Return [x, y] of the center of cell containing provided text 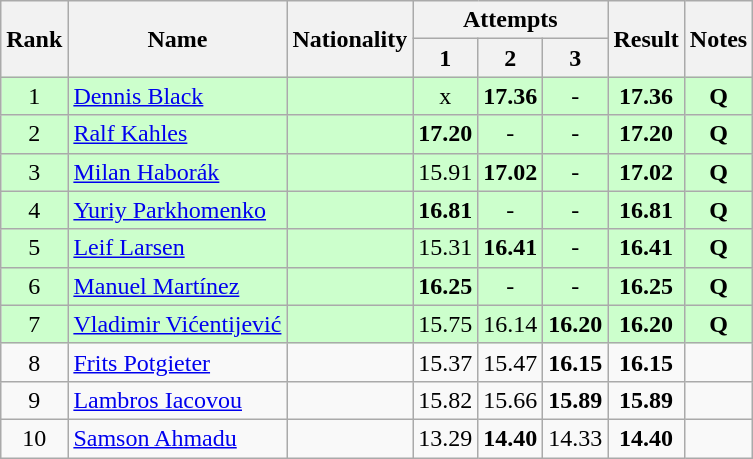
Leif Larsen [178, 248]
Attempts [510, 20]
Samson Ahmadu [178, 438]
Result [646, 39]
Dennis Black [178, 96]
9 [34, 400]
15.75 [446, 324]
16.14 [510, 324]
15.37 [446, 362]
Notes [718, 39]
Name [178, 39]
15.47 [510, 362]
15.82 [446, 400]
x [446, 96]
7 [34, 324]
Nationality [350, 39]
4 [34, 210]
Frits Potgieter [178, 362]
14.33 [576, 438]
15.91 [446, 172]
Lambros Iacovou [178, 400]
Vladimir Vićentijević [178, 324]
10 [34, 438]
15.66 [510, 400]
5 [34, 248]
6 [34, 286]
Yuriy Parkhomenko [178, 210]
13.29 [446, 438]
Milan Haborák [178, 172]
8 [34, 362]
Ralf Kahles [178, 134]
Rank [34, 39]
15.31 [446, 248]
Manuel Martínez [178, 286]
